Pinpoint the cell where the given text exists, returning its [x, y] midpoint coordinate. 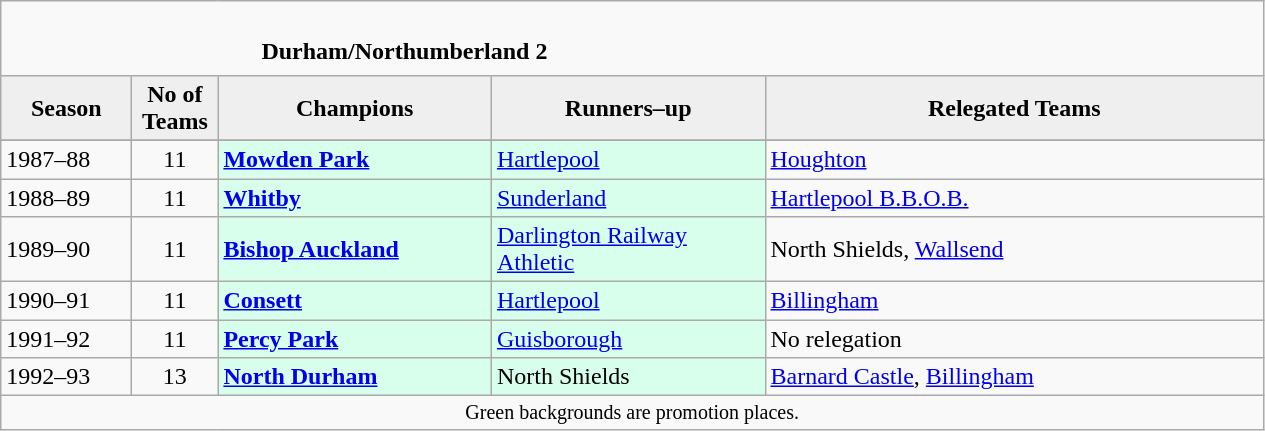
Whitby [355, 197]
Hartlepool B.B.O.B. [1014, 197]
Houghton [1014, 159]
Runners–up [628, 108]
1988–89 [66, 197]
Darlington Railway Athletic [628, 250]
1987–88 [66, 159]
Guisborough [628, 339]
Sunderland [628, 197]
North Durham [355, 377]
Barnard Castle, Billingham [1014, 377]
1992–93 [66, 377]
Green backgrounds are promotion places. [632, 412]
Percy Park [355, 339]
13 [175, 377]
Season [66, 108]
North Shields, Wallsend [1014, 250]
Consett [355, 301]
Champions [355, 108]
Mowden Park [355, 159]
No relegation [1014, 339]
1989–90 [66, 250]
Relegated Teams [1014, 108]
Bishop Auckland [355, 250]
No of Teams [175, 108]
Billingham [1014, 301]
1990–91 [66, 301]
1991–92 [66, 339]
North Shields [628, 377]
